Pinpoint the cell where the given text exists, returning its (x, y) midpoint coordinate. 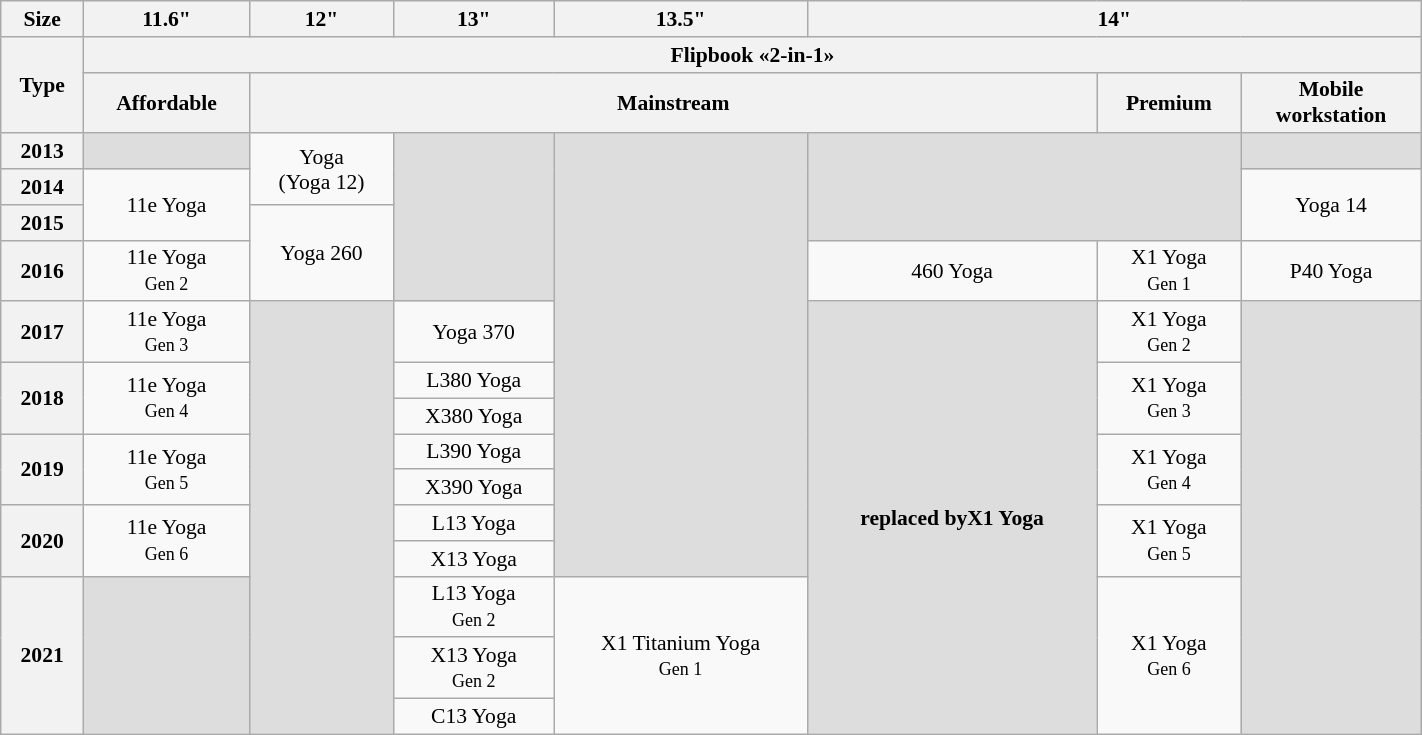
460 Yoga (952, 270)
L380 Yoga (474, 381)
Yoga(Yoga 12) (322, 170)
11e YogaGen 4 (167, 398)
Type (42, 86)
14" (1114, 19)
replaced byX1 Yoga (952, 518)
Flipbook «2-in-1» (753, 55)
2021 (42, 655)
L390 Yoga (474, 452)
Affordable (167, 102)
Mobileworkstation (1331, 102)
2014 (42, 187)
11e YogaGen 3 (167, 332)
Yoga 260 (322, 254)
Mainstream (674, 102)
Yoga 370 (474, 332)
2013 (42, 152)
2017 (42, 332)
2018 (42, 398)
X1 Titanium YogaGen 1 (680, 655)
11e Yoga (167, 204)
X13 YogaGen 2 (474, 668)
L13 Yoga (474, 523)
X1 YogaGen 1 (1169, 270)
X380 Yoga (474, 416)
13" (474, 19)
X1 YogaGen 6 (1169, 655)
2015 (42, 223)
11e YogaGen 5 (167, 470)
C13 Yoga (474, 717)
X1 YogaGen 5 (1169, 540)
X13 Yoga (474, 559)
12" (322, 19)
11e YogaGen 6 (167, 540)
X1 YogaGen 4 (1169, 470)
X1 YogaGen 2 (1169, 332)
11e YogaGen 2 (167, 270)
Premium (1169, 102)
L13 YogaGen 2 (474, 606)
X390 Yoga (474, 488)
Size (42, 19)
X1 YogaGen 3 (1169, 398)
P40 Yoga (1331, 270)
2016 (42, 270)
2019 (42, 470)
13.5" (680, 19)
11.6" (167, 19)
2020 (42, 540)
Yoga 14 (1331, 204)
